Output the [x, y] coordinate of the center of the cell containing the given text.  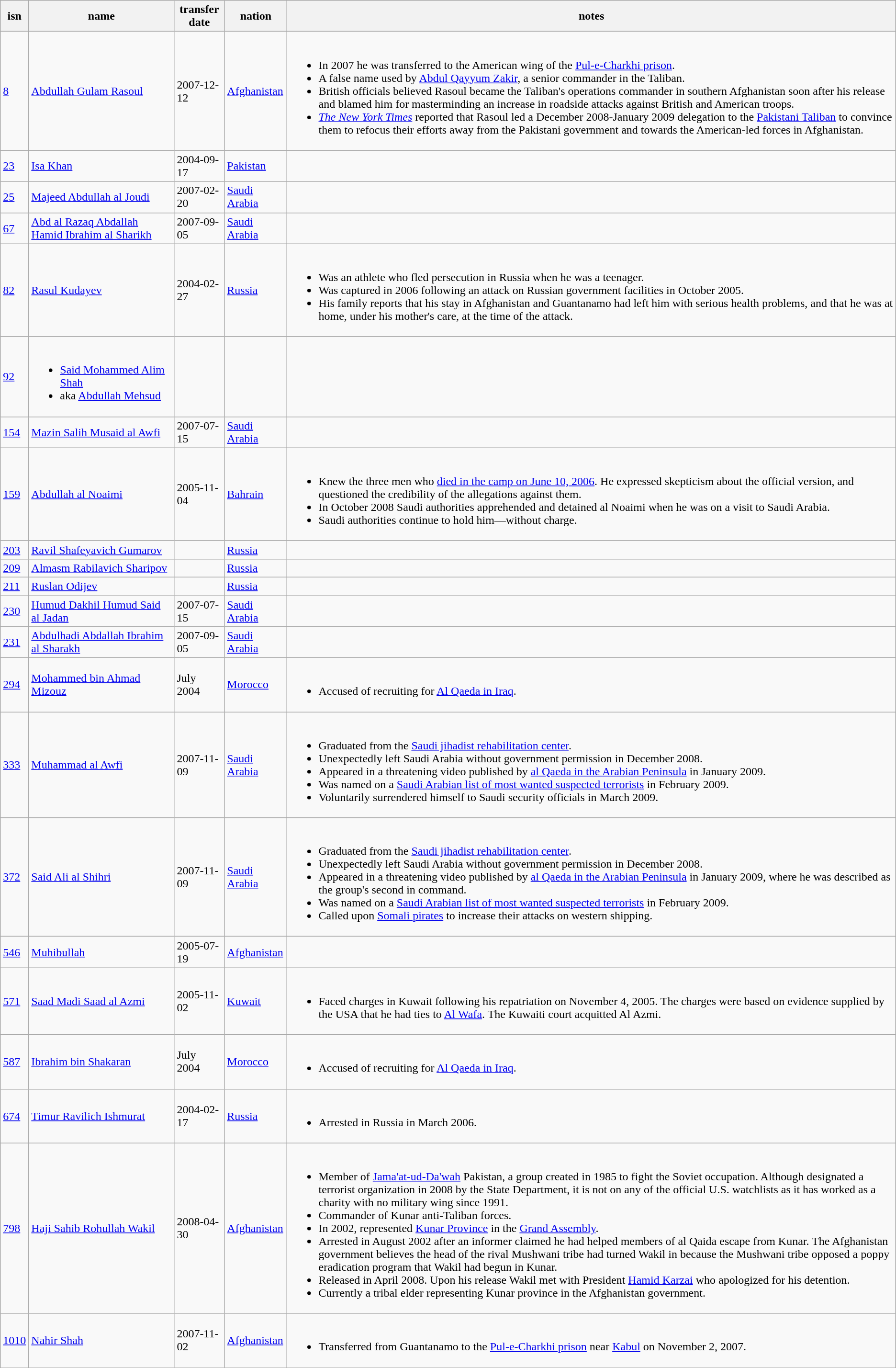
Humud Dakhil Humud Said al Jadan [101, 611]
2004-09-17 [199, 166]
203 [14, 550]
name [101, 16]
Bahrain [256, 494]
Arrested in Russia in March 2006. [592, 1116]
23 [14, 166]
231 [14, 643]
Majeed Abdullah al Joudi [101, 197]
Saad Madi Saad al Azmi [101, 1001]
Nahir Shah [101, 1341]
674 [14, 1116]
Kuwait [256, 1001]
Abdulhadi Abdallah Ibrahim al Sharakh [101, 643]
Mohammed bin Ahmad Mizouz [101, 685]
159 [14, 494]
Ibrahim bin Shakaran [101, 1062]
Muhibullah [101, 952]
209 [14, 568]
Said Mohammed Alim Shahaka Abdullah Mehsud [101, 376]
Pakistan [256, 166]
Almasm Rabilavich Sharipov [101, 568]
67 [14, 228]
Mazin Salih Musaid al Awfi [101, 432]
Ravil Shafeyavich Gumarov [101, 550]
2004-02-17 [199, 1116]
notes [592, 16]
211 [14, 586]
2008-04-30 [199, 1228]
571 [14, 1001]
2005-11-04 [199, 494]
372 [14, 877]
2007-02-20 [199, 197]
230 [14, 611]
Abdullah al Noaimi [101, 494]
Timur Ravilich Ishmurat [101, 1116]
Ruslan Odijev [101, 586]
Abdullah Gulam Rasoul [101, 91]
798 [14, 1228]
Rasul Kudayev [101, 290]
2005-07-19 [199, 952]
2005-11-02 [199, 1001]
154 [14, 432]
2007-12-12 [199, 91]
Isa Khan [101, 166]
transferdate [199, 16]
294 [14, 685]
92 [14, 376]
Haji Sahib Rohullah Wakil [101, 1228]
Transferred from Guantanamo to the Pul-e-Charkhi prison near Kabul on November 2, 2007. [592, 1341]
Said Ali al Shihri [101, 877]
587 [14, 1062]
8 [14, 91]
2004-02-27 [199, 290]
82 [14, 290]
546 [14, 952]
Muhammad al Awfi [101, 765]
25 [14, 197]
1010 [14, 1341]
Abd al Razaq Abdallah Hamid Ibrahim al Sharikh [101, 228]
isn [14, 16]
nation [256, 16]
333 [14, 765]
2007-11-02 [199, 1341]
